Locate the cell with the specified text and output its (X, Y) center coordinate. 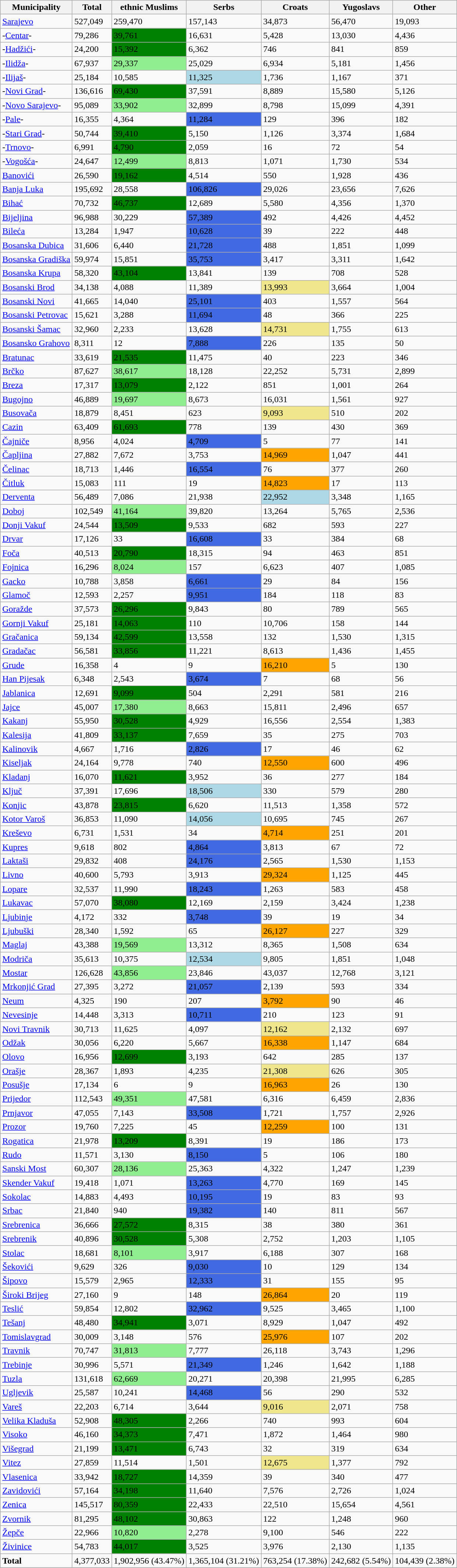
20,271 (224, 1379)
4,024 (149, 441)
52,908 (92, 1421)
3,644 (224, 1407)
30,713 (92, 1029)
3,424 (361, 903)
Srebrenica (36, 1225)
27,160 (92, 1294)
6,623 (295, 567)
251 (361, 833)
3,272 (149, 987)
Modriča (36, 959)
3,664 (361, 287)
326 (149, 1267)
Banovići (36, 175)
14,731 (295, 329)
36,666 (92, 1225)
17,134 (92, 1085)
28,558 (149, 189)
157 (224, 567)
40,600 (92, 875)
488 (295, 245)
436 (425, 175)
17,317 (92, 385)
1,239 (425, 1169)
84 (361, 581)
1,455 (425, 651)
369 (425, 427)
19,697 (149, 399)
4,322 (295, 1169)
1,508 (361, 945)
3,121 (425, 973)
28,136 (149, 1169)
267 (425, 819)
5,765 (361, 511)
35,613 (92, 959)
430 (361, 427)
9,778 (149, 763)
Vareš (36, 1407)
26,296 (149, 609)
477 (425, 1476)
Tomislavgrad (36, 1337)
3,311 (361, 259)
Kreševo (36, 833)
10,820 (149, 1533)
13,509 (149, 525)
21,938 (224, 497)
789 (361, 609)
14,468 (224, 1393)
40,513 (92, 553)
42,599 (149, 637)
2,257 (149, 595)
334 (425, 987)
10,706 (295, 623)
8,150 (224, 1155)
Prijedor (36, 1099)
11,640 (224, 1490)
576 (224, 1337)
307 (361, 1253)
1,383 (425, 721)
38,617 (149, 371)
50,744 (92, 133)
1,377 (361, 1462)
14,359 (224, 1476)
12,691 (92, 693)
445 (425, 875)
56,470 (361, 21)
3,976 (295, 1547)
186 (361, 1141)
45 (224, 1127)
8,663 (224, 707)
4,235 (224, 1071)
31 (295, 1281)
6,348 (92, 679)
10,628 (224, 231)
2,726 (361, 1490)
9,618 (92, 847)
33,902 (149, 105)
21,995 (361, 1379)
1,456 (425, 63)
Ljubinje (36, 917)
Fojnica (36, 567)
1,100 (425, 1309)
5,793 (149, 875)
2,130 (361, 1547)
4 (149, 665)
407 (361, 567)
340 (361, 1476)
22,203 (92, 1407)
168 (425, 1253)
1,153 (425, 861)
126,628 (92, 973)
-Stari Grad- (36, 133)
15,851 (149, 259)
Višegrad (36, 1449)
403 (295, 301)
242,682 (5.54%) (361, 1561)
25,101 (224, 301)
8,613 (295, 651)
Maglaj (36, 945)
13,841 (224, 273)
54,783 (92, 1547)
Šekovići (36, 1267)
11,571 (92, 1155)
9,951 (224, 595)
6,991 (92, 147)
408 (149, 861)
2,752 (295, 1239)
Prnjavor (36, 1113)
993 (361, 1421)
28,367 (92, 1071)
81,295 (92, 1519)
448 (425, 231)
564 (425, 301)
43,878 (92, 805)
10,585 (149, 77)
Busovača (36, 413)
11,389 (224, 287)
532 (425, 1393)
604 (425, 1421)
2,139 (295, 987)
32,960 (92, 329)
54 (425, 147)
57,164 (92, 1490)
131 (425, 1127)
7,777 (224, 1351)
Kalinovik (36, 749)
61,693 (149, 427)
2,291 (295, 693)
6,714 (149, 1407)
17,380 (149, 707)
1,048 (425, 959)
12,499 (149, 161)
11,625 (149, 1029)
27,572 (149, 1225)
1,125 (361, 875)
5,428 (295, 35)
12,675 (295, 1462)
6,731 (92, 833)
Ključ (36, 791)
11,990 (149, 889)
6,440 (149, 245)
Bosanski Petrovac (36, 315)
38 (295, 1225)
Sarajevo (36, 21)
7,576 (295, 1490)
18,681 (92, 1253)
792 (425, 1462)
13,079 (149, 385)
Brčko (36, 371)
14,448 (92, 1015)
134 (425, 1267)
80 (295, 609)
226 (295, 343)
277 (361, 777)
Posušje (36, 1085)
33,137 (149, 735)
9,016 (295, 1407)
6,934 (295, 63)
11,090 (149, 819)
20,398 (295, 1379)
137 (425, 1057)
25,181 (92, 623)
70,732 (92, 203)
25,587 (92, 1393)
697 (425, 1029)
24,544 (92, 525)
Banja Luka (36, 189)
Cazin (36, 427)
12,768 (361, 973)
613 (425, 329)
216 (425, 693)
Zenica (36, 1504)
48 (295, 315)
Vlasenica (36, 1476)
528 (425, 273)
980 (425, 1435)
9,533 (224, 525)
-Centar- (36, 35)
29,324 (295, 875)
1,721 (295, 1113)
1,716 (149, 749)
47,055 (92, 1113)
21,057 (224, 987)
10,695 (295, 819)
17,696 (149, 791)
39,761 (149, 35)
24,647 (92, 161)
2,132 (361, 1029)
Tešanj (36, 1323)
77 (361, 441)
384 (361, 539)
Bratunac (36, 357)
45,007 (92, 707)
195,692 (92, 189)
1,024 (425, 1490)
27,395 (92, 987)
Široki Brijeg (36, 1294)
14,823 (295, 483)
9,805 (295, 959)
1,947 (149, 231)
4,864 (224, 847)
Rudo (36, 1155)
1,296 (425, 1351)
140 (295, 1211)
182 (425, 119)
1,561 (361, 399)
104,439 (2.38%) (425, 1561)
7,143 (149, 1113)
441 (425, 455)
550 (295, 175)
1,099 (425, 245)
581 (361, 693)
1,592 (149, 931)
3,792 (295, 1001)
60,307 (92, 1169)
106,826 (224, 189)
3,313 (149, 1015)
6,285 (425, 1379)
8,798 (295, 105)
7 (295, 679)
8,673 (224, 399)
11,694 (224, 315)
758 (425, 1407)
657 (425, 707)
Other (425, 7)
Prozor (36, 1127)
Gradačac (36, 651)
Čitluk (36, 483)
25,029 (224, 63)
48,305 (149, 1421)
30,229 (149, 217)
15,392 (149, 49)
3,813 (295, 847)
927 (425, 399)
62 (425, 749)
3,417 (295, 259)
1,531 (149, 833)
Kotor Varoš (36, 819)
1,757 (361, 1113)
67,937 (92, 63)
802 (149, 847)
642 (295, 1057)
16,963 (295, 1085)
361 (425, 1225)
63,409 (92, 427)
Čajniče (36, 441)
24,176 (224, 861)
13,471 (149, 1449)
4,377,033 (92, 1561)
8,315 (224, 1225)
1,902,956 (43.47%) (149, 1561)
19,162 (149, 175)
18,243 (224, 889)
290 (361, 1393)
10,241 (149, 1393)
1,557 (361, 301)
2,159 (295, 903)
14,040 (149, 301)
2,278 (224, 1533)
29,832 (92, 861)
17,126 (92, 539)
30,009 (92, 1337)
57,389 (224, 217)
58,320 (92, 273)
12,593 (92, 595)
565 (425, 609)
70,747 (92, 1351)
15,083 (92, 483)
4,097 (224, 1029)
33,508 (224, 1113)
6,220 (149, 1043)
43,037 (295, 973)
23,815 (149, 805)
25,976 (295, 1337)
Sanski Most (36, 1169)
21,978 (92, 1141)
745 (361, 819)
65 (224, 931)
260 (425, 469)
102,549 (92, 511)
Žepče (36, 1533)
2,071 (361, 1407)
5,731 (361, 371)
1,165 (425, 497)
48,480 (92, 1323)
9,100 (295, 1533)
19,382 (224, 1211)
95,089 (92, 105)
9,099 (149, 693)
29,026 (295, 189)
201 (425, 833)
87,627 (92, 371)
100 (361, 1127)
9,093 (295, 413)
16,554 (224, 469)
3,858 (149, 581)
19,569 (149, 945)
380 (361, 1225)
2,543 (149, 679)
3,348 (361, 497)
16,338 (295, 1043)
4,714 (295, 833)
Travnik (36, 1351)
1,238 (425, 903)
111 (149, 483)
Neum (36, 1001)
13,993 (295, 287)
346 (425, 357)
22,952 (295, 497)
583 (361, 889)
-Ilidža- (36, 63)
8,024 (149, 567)
15,654 (361, 1504)
Derventa (36, 497)
22,966 (92, 1533)
12,699 (149, 1057)
Ljubuški (36, 931)
Vitez (36, 1462)
135 (361, 343)
-Ilijaš- (36, 77)
546 (361, 1533)
118 (361, 595)
3,071 (224, 1323)
2,965 (149, 1281)
16,631 (224, 35)
8,956 (92, 441)
8,391 (224, 1141)
Bosanski Novi (36, 301)
79,286 (92, 35)
6,620 (224, 805)
458 (425, 889)
Croats (295, 7)
14,056 (224, 819)
Novi Travnik (36, 1029)
8,365 (295, 945)
41,665 (92, 301)
1,105 (425, 1239)
5,126 (425, 91)
8,929 (295, 1323)
13,558 (224, 637)
330 (295, 791)
33,942 (92, 1476)
1,135 (425, 1547)
26,118 (295, 1351)
10,711 (224, 1015)
50 (425, 343)
43,104 (149, 273)
Bosanski Šamac (36, 329)
9,843 (224, 609)
4,667 (92, 749)
5,571 (149, 1365)
26,590 (92, 175)
113 (425, 483)
3,674 (224, 679)
93 (425, 1197)
Stolac (36, 1253)
859 (425, 49)
-Vogošća- (36, 161)
14,969 (295, 455)
31,606 (92, 245)
31,813 (149, 1351)
8,101 (149, 1253)
16,296 (92, 567)
15,621 (92, 315)
1,755 (361, 329)
7,626 (425, 189)
1,501 (224, 1462)
1,203 (361, 1239)
1,246 (295, 1365)
841 (361, 49)
119 (425, 1294)
305 (425, 1071)
7,888 (224, 343)
4,391 (425, 105)
14,883 (92, 1197)
371 (425, 77)
11,325 (224, 77)
46,737 (149, 203)
34,138 (92, 287)
396 (361, 119)
264 (425, 385)
16,355 (92, 119)
1,147 (361, 1043)
Laktaši (36, 861)
1,730 (361, 161)
Gornji Vakuf (36, 623)
96,988 (92, 217)
Jablanica (36, 693)
Donji Vakuf (36, 525)
1,370 (425, 203)
4,356 (361, 203)
Tuzla (36, 1379)
12 (149, 343)
15,099 (361, 105)
567 (425, 1211)
Teslić (36, 1309)
8,889 (295, 91)
5,667 (224, 1043)
Serbs (224, 7)
30,996 (92, 1365)
18,506 (224, 791)
33,619 (92, 357)
69,430 (149, 91)
15,811 (295, 707)
7,672 (149, 455)
41,164 (149, 511)
Kakanj (36, 721)
21,308 (295, 1071)
110 (224, 623)
1,684 (425, 133)
22,510 (295, 1504)
1,248 (361, 1519)
Zavidovići (36, 1490)
1,893 (149, 1071)
1,928 (361, 175)
2,536 (425, 511)
32 (295, 1449)
1,464 (361, 1435)
6,316 (295, 1099)
26,127 (295, 931)
1,315 (425, 637)
22,433 (224, 1504)
157,143 (224, 21)
19,418 (92, 1183)
4,770 (295, 1183)
Mostar (36, 973)
Kalesija (36, 735)
Kupres (36, 847)
496 (425, 763)
Han Pijesak (36, 679)
12,333 (224, 1281)
21,840 (92, 1211)
Livno (36, 875)
510 (361, 413)
29,337 (149, 63)
27,859 (92, 1462)
141 (425, 441)
Čapljina (36, 455)
37,573 (92, 609)
6,661 (224, 581)
Mrkonjić Grad (36, 987)
Orašje (36, 1071)
32,962 (224, 1309)
39,820 (224, 511)
95 (425, 1281)
3,748 (224, 917)
16,210 (295, 665)
36,853 (92, 819)
623 (224, 413)
2,233 (149, 329)
46,889 (92, 399)
10 (295, 1267)
Bosanski Brod (36, 287)
156 (425, 581)
16,358 (92, 665)
Municipality (36, 7)
225 (425, 315)
16,070 (92, 777)
1,436 (361, 651)
Bugojno (36, 399)
Odžak (36, 1043)
Bosansko Grahovo (36, 343)
16,031 (295, 399)
12,550 (295, 763)
62,669 (149, 1379)
37,391 (92, 791)
3,743 (361, 1351)
4,709 (224, 441)
8,813 (224, 161)
319 (361, 1449)
Doboj (36, 511)
11,513 (295, 805)
48,102 (149, 1519)
16,956 (92, 1057)
6,743 (224, 1449)
332 (149, 917)
94 (295, 553)
145,517 (92, 1504)
-Hadžići- (36, 49)
26 (361, 1085)
11,221 (224, 651)
19,760 (92, 1127)
9,030 (224, 1267)
155 (361, 1281)
2,836 (425, 1099)
24,164 (92, 763)
4,790 (149, 147)
40 (295, 357)
Rogatica (36, 1141)
Olovo (36, 1057)
6,188 (295, 1253)
Bihać (36, 203)
275 (361, 735)
Kladanj (36, 777)
1,167 (361, 77)
Sokolac (36, 1197)
44,017 (149, 1547)
3,193 (224, 1057)
16,556 (295, 721)
3,148 (149, 1337)
Visoko (36, 1435)
8,311 (92, 343)
190 (149, 1001)
11,475 (224, 357)
173 (425, 1141)
112,543 (92, 1099)
3,374 (361, 133)
43,388 (92, 945)
13,284 (92, 231)
1,188 (425, 1365)
-Trnovo- (36, 147)
13,312 (224, 945)
80,359 (149, 1504)
131,618 (92, 1379)
Srebrenik (36, 1239)
29 (295, 581)
Trebinje (36, 1365)
16 (295, 147)
36 (295, 777)
28,340 (92, 931)
59,974 (92, 259)
18,879 (92, 413)
2,926 (425, 1113)
259,470 (149, 21)
30,056 (92, 1043)
2,059 (224, 147)
Goražde (36, 609)
ethnic Muslims (149, 7)
1,247 (361, 1169)
579 (361, 791)
6,362 (224, 49)
32,537 (92, 889)
2,826 (224, 749)
9,629 (92, 1267)
Breza (36, 385)
6,459 (361, 1099)
56,581 (92, 651)
46,160 (92, 1435)
22,252 (295, 371)
4,452 (425, 217)
-Novo Sarajevo- (36, 105)
Lukavac (36, 903)
2,565 (295, 861)
12,169 (224, 903)
33,856 (149, 651)
Lopare (36, 889)
10,195 (224, 1197)
2,496 (361, 707)
Zvornik (36, 1519)
30,863 (224, 1519)
1,365,104 (31.21%) (224, 1561)
Skender Vakuf (36, 1183)
4,364 (149, 119)
527,049 (92, 21)
38,080 (149, 903)
1,085 (425, 567)
463 (361, 553)
180 (425, 1155)
207 (224, 1001)
-Pale- (36, 119)
Kiseljak (36, 763)
90 (361, 1001)
377 (361, 469)
34,941 (149, 1323)
Gacko (36, 581)
14,063 (149, 623)
285 (361, 1057)
26,864 (295, 1294)
41,809 (92, 735)
32,899 (224, 105)
1,001 (361, 385)
4,561 (425, 1504)
778 (224, 427)
56,489 (92, 497)
25,363 (224, 1169)
136,616 (92, 91)
35,753 (224, 259)
7,225 (149, 1127)
3,917 (224, 1253)
10,375 (149, 959)
3,525 (224, 1547)
Bijeljina (36, 217)
Bosanska Dubica (36, 245)
19,093 (425, 21)
682 (295, 525)
12,802 (149, 1309)
27,882 (92, 455)
11,284 (224, 119)
Bosanska Gradiška (36, 259)
59,854 (92, 1309)
39,410 (149, 133)
Jajce (36, 707)
684 (425, 1043)
Živinice (36, 1547)
3,913 (224, 875)
13,263 (224, 1183)
3,465 (361, 1309)
13,209 (149, 1141)
Foča (36, 553)
708 (361, 273)
3,130 (149, 1155)
15,580 (361, 91)
Grude (36, 665)
366 (361, 315)
4,514 (224, 175)
106 (361, 1155)
4,325 (92, 1001)
49,351 (149, 1099)
940 (149, 1211)
24,200 (92, 49)
10,788 (92, 581)
35 (295, 735)
122 (295, 1519)
169 (361, 1183)
18,713 (92, 469)
34,873 (295, 21)
280 (425, 791)
15,579 (92, 1281)
67 (361, 847)
23,656 (361, 189)
5,580 (295, 203)
107 (361, 1337)
57,070 (92, 903)
Ugljevik (36, 1393)
20 (361, 1294)
811 (361, 1211)
960 (425, 1519)
47,581 (224, 1099)
1,358 (361, 805)
43,856 (149, 973)
Yugoslavs (361, 7)
4,172 (92, 917)
6 (149, 1085)
Drvar (36, 539)
25,184 (92, 77)
1,004 (425, 287)
132 (295, 637)
1,263 (295, 889)
13,030 (361, 35)
12,689 (224, 203)
572 (425, 805)
21,199 (92, 1449)
158 (361, 623)
2,899 (425, 371)
Bosanska Krupa (36, 273)
40,896 (92, 1239)
144 (425, 623)
Srbac (36, 1211)
3,952 (224, 777)
4,436 (425, 35)
2,266 (224, 1421)
2,554 (361, 721)
1,446 (149, 469)
329 (425, 931)
703 (425, 735)
91 (425, 1015)
746 (295, 49)
Nevesinje (36, 1015)
Velika Kladuša (36, 1421)
12,534 (224, 959)
626 (361, 1071)
Čelinac (36, 469)
7,659 (224, 735)
1,126 (295, 133)
18,727 (149, 1476)
223 (361, 357)
Bileća (36, 231)
Konjic (36, 805)
55,950 (92, 721)
21,349 (224, 1365)
4,088 (149, 287)
123 (361, 1015)
21,535 (149, 357)
8,451 (149, 413)
34,373 (149, 1435)
763,254 (17.38%) (295, 1561)
5,181 (361, 63)
23,846 (224, 973)
-Novi Grad- (36, 91)
76 (295, 469)
12,259 (295, 1127)
11,514 (149, 1462)
13,628 (224, 329)
12,162 (295, 1029)
4,426 (361, 217)
3,753 (224, 455)
Gračanica (36, 637)
145 (425, 1183)
18,128 (224, 371)
504 (224, 693)
21,728 (224, 245)
7,086 (149, 497)
4,929 (224, 721)
5,308 (224, 1239)
9,525 (295, 1309)
4,493 (149, 1197)
210 (295, 1015)
16,608 (224, 539)
Glamoč (36, 595)
534 (425, 161)
2,122 (224, 385)
148 (224, 1294)
18,315 (224, 553)
5,150 (224, 133)
600 (361, 763)
59,134 (92, 637)
1,736 (295, 77)
37,591 (224, 91)
11,621 (149, 777)
3,288 (149, 315)
7,471 (224, 1435)
20,790 (149, 553)
34,198 (149, 1490)
Šipovo (36, 1281)
1,872 (295, 1435)
13,264 (295, 511)
